Search for the cell housing the specified text and yield its [x, y] center coordinate. 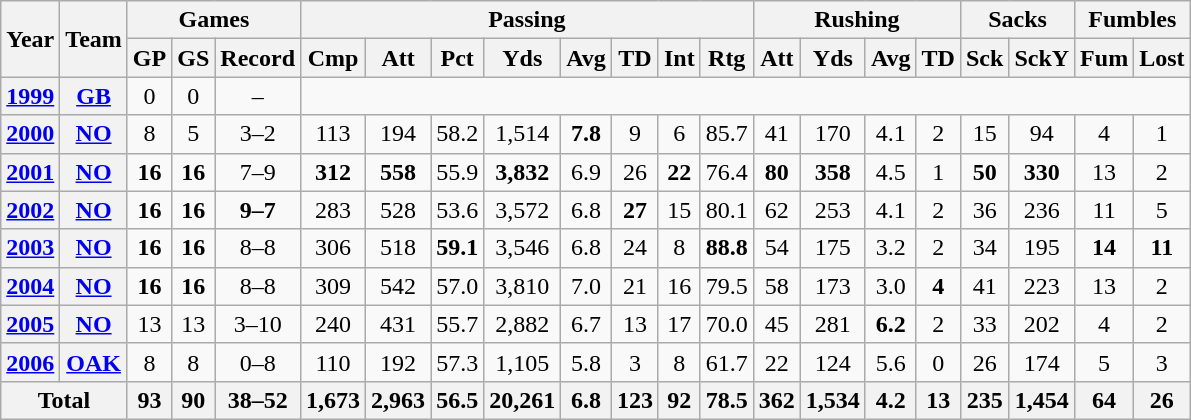
Total [64, 400]
2003 [30, 248]
2,963 [398, 400]
20,261 [522, 400]
194 [398, 134]
3,810 [522, 286]
14 [1104, 248]
6.7 [586, 324]
1999 [30, 96]
9 [634, 134]
5.6 [890, 362]
309 [334, 286]
33 [984, 324]
– [258, 96]
Games [214, 20]
6.9 [586, 172]
64 [1104, 400]
50 [984, 172]
2005 [30, 324]
558 [398, 172]
3.0 [890, 286]
3,832 [522, 172]
SckY [1042, 58]
3,572 [522, 210]
55.9 [458, 172]
1,105 [522, 362]
21 [634, 286]
80.1 [726, 210]
542 [398, 286]
235 [984, 400]
57.3 [458, 362]
113 [334, 134]
431 [398, 324]
6 [679, 134]
Record [258, 58]
9–7 [258, 210]
7.8 [586, 134]
Rtg [726, 58]
61.7 [726, 362]
4.2 [890, 400]
GP [149, 58]
0–8 [258, 362]
Sck [984, 58]
Passing [528, 20]
1,673 [334, 400]
2001 [30, 172]
3.2 [890, 248]
57.0 [458, 286]
27 [634, 210]
2000 [30, 134]
2002 [30, 210]
362 [776, 400]
Team [94, 39]
330 [1042, 172]
Fumbles [1132, 20]
110 [334, 362]
202 [1042, 324]
240 [334, 324]
36 [984, 210]
283 [334, 210]
62 [776, 210]
2,882 [522, 324]
1,534 [832, 400]
5.8 [586, 362]
174 [1042, 362]
24 [634, 248]
93 [149, 400]
34 [984, 248]
7–9 [258, 172]
306 [334, 248]
85.7 [726, 134]
236 [1042, 210]
Pct [458, 58]
79.5 [726, 286]
Lost [1162, 58]
56.5 [458, 400]
7.0 [586, 286]
Sacks [1017, 20]
192 [398, 362]
90 [194, 400]
88.8 [726, 248]
78.5 [726, 400]
175 [832, 248]
76.4 [726, 172]
38–52 [258, 400]
Cmp [334, 58]
2006 [30, 362]
358 [832, 172]
253 [832, 210]
528 [398, 210]
170 [832, 134]
6.2 [890, 324]
518 [398, 248]
GS [194, 58]
92 [679, 400]
312 [334, 172]
58 [776, 286]
1,514 [522, 134]
53.6 [458, 210]
4.5 [890, 172]
124 [832, 362]
3–10 [258, 324]
94 [1042, 134]
Fum [1104, 58]
Year [30, 39]
223 [1042, 286]
Rushing [856, 20]
54 [776, 248]
80 [776, 172]
GB [94, 96]
17 [679, 324]
Int [679, 58]
1,454 [1042, 400]
OAK [94, 362]
173 [832, 286]
59.1 [458, 248]
58.2 [458, 134]
2004 [30, 286]
281 [832, 324]
3–2 [258, 134]
70.0 [726, 324]
3,546 [522, 248]
45 [776, 324]
55.7 [458, 324]
123 [634, 400]
195 [1042, 248]
